Scan for the cell matching the given text and deliver its [x, y] coordinate at center. 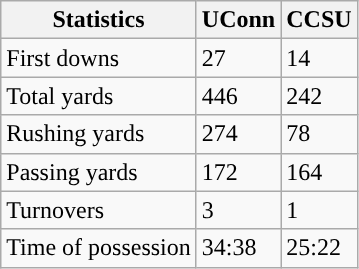
3 [238, 210]
164 [319, 172]
Turnovers [99, 210]
UConn [238, 20]
14 [319, 58]
Passing yards [99, 172]
1 [319, 210]
25:22 [319, 248]
34:38 [238, 248]
27 [238, 58]
Statistics [99, 20]
Rushing yards [99, 134]
Total yards [99, 96]
Time of possession [99, 248]
242 [319, 96]
78 [319, 134]
274 [238, 134]
172 [238, 172]
CCSU [319, 20]
446 [238, 96]
First downs [99, 58]
